Extract the [X, Y] coordinate from the center of the cell holding the provided text.  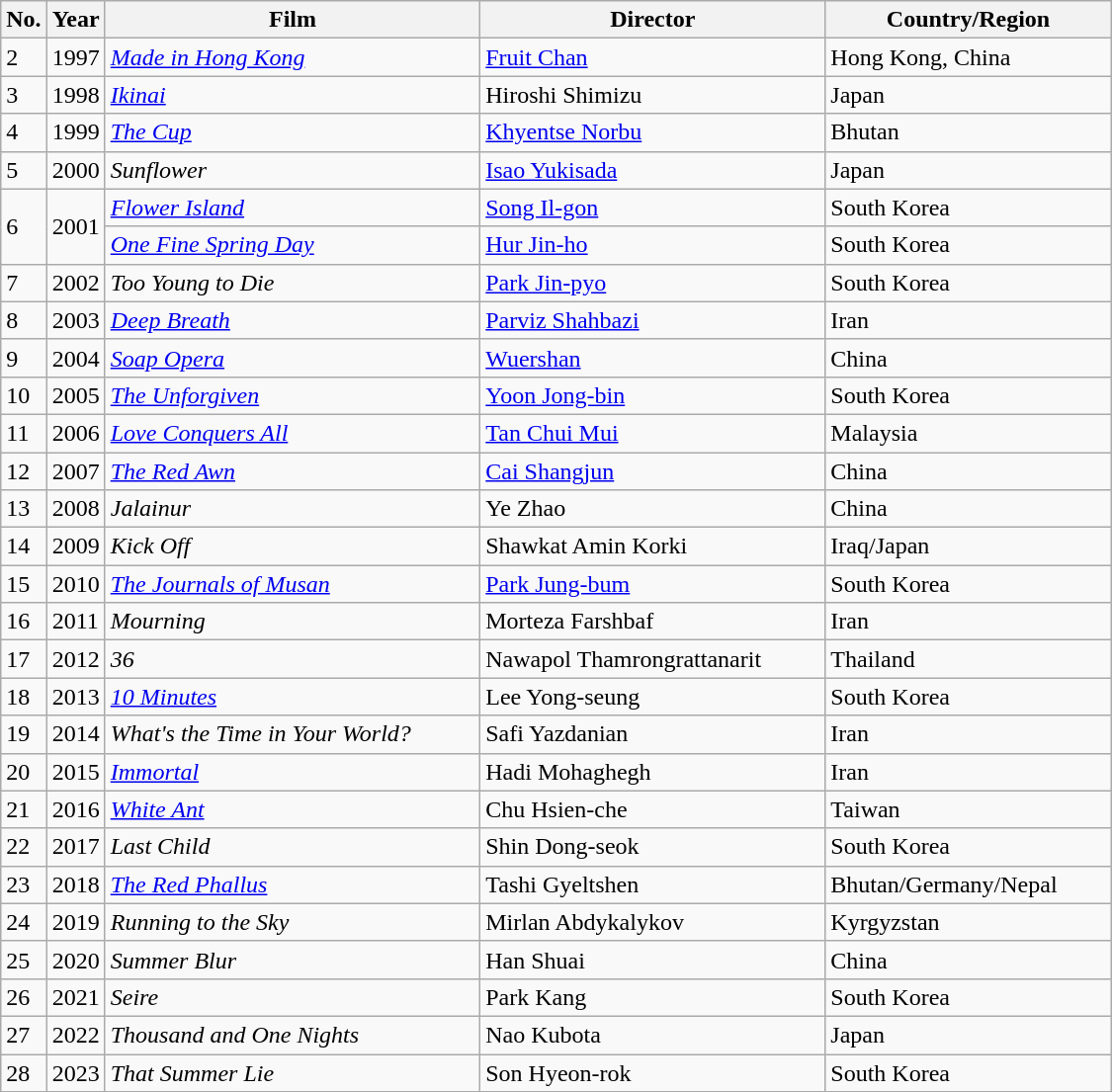
Hong Kong, China [969, 57]
Last Child [293, 847]
2016 [75, 809]
4 [24, 132]
Hadi Mohaghegh [652, 772]
Summer Blur [293, 960]
1999 [75, 132]
Jalainur [293, 509]
Khyentse Norbu [652, 132]
2018 [75, 884]
Park Jin-pyo [652, 283]
Shawkat Amin Korki [652, 546]
Cai Shangjun [652, 471]
Fruit Chan [652, 57]
10 [24, 395]
12 [24, 471]
Deep Breath [293, 320]
23 [24, 884]
White Ant [293, 809]
Song Il-gon [652, 208]
Wuershan [652, 358]
Nao Kubota [652, 1035]
Sunflower [293, 170]
11 [24, 433]
2019 [75, 922]
Morteza Farshbaf [652, 622]
Kick Off [293, 546]
13 [24, 509]
Made in Hong Kong [293, 57]
Iraq/Japan [969, 546]
2 [24, 57]
1997 [75, 57]
20 [24, 772]
2013 [75, 697]
19 [24, 734]
9 [24, 358]
2020 [75, 960]
Seire [293, 997]
No. [24, 20]
Yoon Jong-bin [652, 395]
Director [652, 20]
Thousand and One Nights [293, 1035]
The Unforgiven [293, 395]
36 [293, 659]
24 [24, 922]
The Cup [293, 132]
21 [24, 809]
2005 [75, 395]
Safi Yazdanian [652, 734]
Ye Zhao [652, 509]
27 [24, 1035]
The Red Awn [293, 471]
14 [24, 546]
17 [24, 659]
The Journals of Musan [293, 584]
2001 [75, 226]
Lee Yong-seung [652, 697]
2007 [75, 471]
5 [24, 170]
Too Young to Die [293, 283]
2000 [75, 170]
18 [24, 697]
Hur Jin-ho [652, 245]
2006 [75, 433]
16 [24, 622]
Parviz Shahbazi [652, 320]
Shin Dong-seok [652, 847]
2011 [75, 622]
Chu Hsien-che [652, 809]
Immortal [293, 772]
10 Minutes [293, 697]
That Summer Lie [293, 1072]
7 [24, 283]
2012 [75, 659]
Tashi Gyeltshen [652, 884]
3 [24, 95]
15 [24, 584]
Flower Island [293, 208]
2008 [75, 509]
Bhutan/Germany/Nepal [969, 884]
Thailand [969, 659]
Han Shuai [652, 960]
2017 [75, 847]
Taiwan [969, 809]
Tan Chui Mui [652, 433]
Film [293, 20]
Soap Opera [293, 358]
22 [24, 847]
6 [24, 226]
Year [75, 20]
2009 [75, 546]
2015 [75, 772]
One Fine Spring Day [293, 245]
Malaysia [969, 433]
Kyrgyzstan [969, 922]
2003 [75, 320]
Hiroshi Shimizu [652, 95]
2004 [75, 358]
Son Hyeon-rok [652, 1072]
Mirlan Abdykalykov [652, 922]
2002 [75, 283]
26 [24, 997]
Nawapol Thamrongrattanarit [652, 659]
Love Conquers All [293, 433]
2023 [75, 1072]
Mourning [293, 622]
Park Kang [652, 997]
Ikinai [293, 95]
1998 [75, 95]
28 [24, 1072]
Isao Yukisada [652, 170]
What's the Time in Your World? [293, 734]
25 [24, 960]
The Red Phallus [293, 884]
2022 [75, 1035]
Park Jung-bum [652, 584]
Country/Region [969, 20]
Bhutan [969, 132]
8 [24, 320]
2014 [75, 734]
2021 [75, 997]
2010 [75, 584]
Running to the Sky [293, 922]
